From the cell containing the given text, extract its center point as (x, y) coordinate. 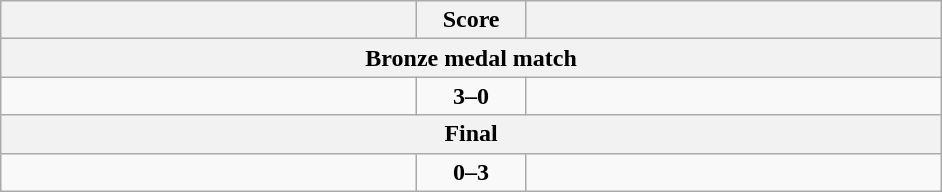
Final (472, 134)
Score (472, 20)
0–3 (472, 172)
3–0 (472, 96)
Bronze medal match (472, 58)
